Pinpoint the cell where the given text exists, returning its (x, y) midpoint coordinate. 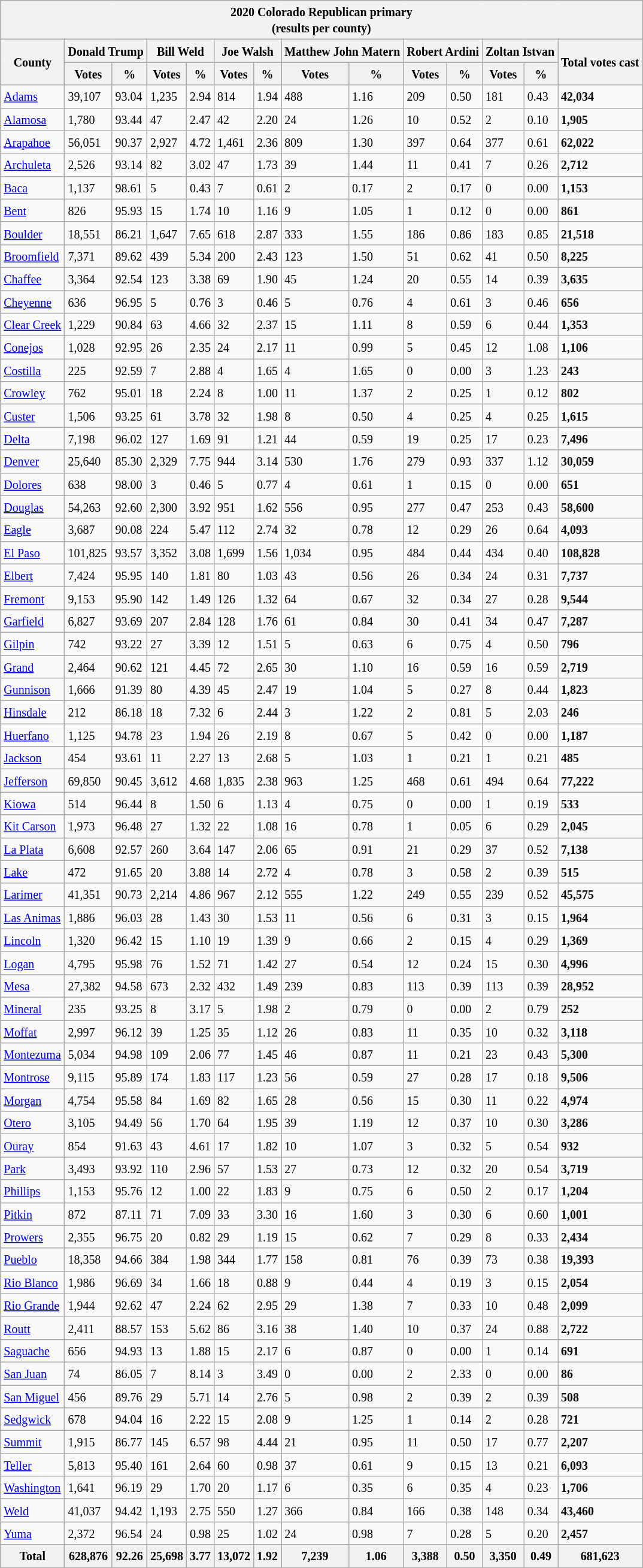
2.64 (200, 1465)
2.96 (200, 1168)
2,045 (600, 826)
2.19 (268, 735)
1,369 (600, 940)
Ouray (32, 1146)
468 (425, 781)
Sedgwick (32, 1419)
30,059 (600, 461)
0.22 (541, 1100)
Bent (32, 210)
2.75 (200, 1510)
96.95 (129, 301)
508 (600, 1397)
158 (315, 1259)
1.81 (200, 575)
2.27 (200, 758)
2,214 (166, 895)
Robert Ardini (443, 51)
0.91 (376, 849)
2.33 (465, 1373)
0.93 (465, 461)
2,722 (600, 1328)
98.61 (129, 188)
742 (89, 643)
96.54 (129, 1533)
92.59 (129, 370)
96.19 (129, 1488)
2.87 (268, 233)
2.76 (268, 1397)
Kit Carson (32, 826)
Larimer (32, 895)
7.75 (200, 461)
3.92 (200, 507)
0.48 (541, 1305)
86.21 (129, 233)
0.82 (200, 1237)
4.66 (200, 325)
2.94 (200, 96)
384 (166, 1259)
84 (166, 1100)
224 (166, 530)
Montezuma (32, 1055)
La Plata (32, 849)
Baca (32, 188)
1.92 (268, 1556)
7,239 (315, 1556)
235 (89, 1008)
Lake (32, 872)
2.68 (268, 758)
121 (166, 667)
796 (600, 643)
277 (425, 507)
2,207 (600, 1442)
249 (425, 895)
7,424 (89, 575)
2,372 (89, 1533)
8,225 (600, 256)
3.14 (268, 461)
252 (600, 1008)
802 (600, 393)
9,115 (89, 1077)
95.90 (129, 598)
Donald Trump (106, 51)
243 (600, 370)
3.17 (200, 1008)
3,118 (600, 1031)
95.89 (129, 1077)
94.42 (129, 1510)
60 (234, 1465)
3.16 (268, 1328)
Morgan (32, 1100)
93.69 (129, 621)
472 (89, 872)
27,382 (89, 986)
91 (234, 439)
54,263 (89, 507)
932 (600, 1146)
1,353 (600, 325)
Lincoln (32, 940)
25 (234, 1533)
2.12 (268, 895)
77 (234, 1055)
344 (234, 1259)
1.11 (376, 325)
Rio Grande (32, 1305)
246 (600, 712)
1.66 (200, 1282)
638 (89, 484)
550 (234, 1510)
1,229 (89, 325)
41 (504, 256)
95.40 (129, 1465)
5,813 (89, 1465)
0.49 (541, 1556)
96.42 (129, 940)
94.78 (129, 735)
3,493 (89, 1168)
51 (425, 256)
90.84 (129, 325)
101,825 (89, 552)
4.86 (200, 895)
88.57 (129, 1328)
7.09 (200, 1214)
3.08 (200, 552)
1.17 (268, 1488)
Gunnison (32, 690)
153 (166, 1328)
7,287 (600, 621)
128 (234, 621)
1,125 (89, 735)
1,506 (89, 416)
1,944 (89, 1305)
93.04 (129, 96)
Mineral (32, 1008)
0.20 (541, 1533)
2.88 (200, 370)
5.62 (200, 1328)
4,093 (600, 530)
1.74 (200, 210)
72 (234, 667)
4.72 (200, 142)
Phillips (32, 1191)
69 (234, 279)
San Juan (32, 1373)
673 (166, 986)
3.02 (200, 165)
1,193 (166, 1510)
7,138 (600, 849)
944 (234, 461)
515 (600, 872)
18,358 (89, 1259)
279 (425, 461)
1.39 (268, 940)
174 (166, 1077)
73 (504, 1259)
145 (166, 1442)
43,460 (600, 1510)
3,612 (166, 781)
4.45 (200, 667)
El Paso (32, 552)
951 (234, 507)
Grand (32, 667)
1,461 (234, 142)
1.27 (268, 1510)
Archuleta (32, 165)
3,286 (600, 1123)
77,222 (600, 781)
6,827 (89, 621)
1,780 (89, 119)
1.40 (376, 1328)
142 (166, 598)
Montrose (32, 1077)
74 (89, 1373)
186 (425, 233)
62 (234, 1305)
8.14 (200, 1373)
96.03 (129, 917)
86.77 (129, 1442)
93.14 (129, 165)
2.08 (268, 1419)
3,364 (89, 279)
2.74 (268, 530)
7.65 (200, 233)
1,106 (600, 348)
161 (166, 1465)
3,352 (166, 552)
2.22 (200, 1419)
Routt (32, 1328)
1.05 (376, 210)
494 (504, 781)
Dolores (32, 484)
93.57 (129, 552)
Logan (32, 963)
814 (234, 96)
Total (32, 1556)
2,434 (600, 1237)
89.76 (129, 1397)
9,544 (600, 598)
0.85 (541, 233)
Adams (32, 96)
2,464 (89, 667)
439 (166, 256)
1,204 (600, 1191)
6,093 (600, 1465)
90.73 (129, 895)
2,526 (89, 165)
3.78 (200, 416)
13,072 (234, 1556)
678 (89, 1419)
1.30 (376, 142)
58,600 (600, 507)
Douglas (32, 507)
1,835 (234, 781)
4,795 (89, 963)
Summit (32, 1442)
96.12 (129, 1031)
86.05 (129, 1373)
7,198 (89, 439)
21,518 (600, 233)
1,706 (600, 1488)
4.44 (268, 1442)
Custer (32, 416)
1.37 (376, 393)
3,350 (504, 1556)
2.38 (268, 781)
2.72 (268, 872)
92.62 (129, 1305)
1.42 (268, 963)
Denver (32, 461)
92.57 (129, 849)
28,952 (600, 986)
4,974 (600, 1100)
0.86 (465, 233)
530 (315, 461)
1,028 (89, 348)
90.08 (129, 530)
1,615 (600, 416)
95.58 (129, 1100)
1.44 (376, 165)
69,850 (89, 781)
1.38 (376, 1305)
1,001 (600, 1214)
0.60 (541, 1214)
95.98 (129, 963)
110 (166, 1168)
Alamosa (32, 119)
County (32, 62)
721 (600, 1419)
3.38 (200, 279)
2.36 (268, 142)
112 (234, 530)
18,551 (89, 233)
Rio Blanco (32, 1282)
1.45 (268, 1055)
2020 Colorado Republican primary(results per county) (321, 20)
4,754 (89, 1100)
Joe Walsh (248, 51)
140 (166, 575)
872 (89, 1214)
826 (89, 210)
4.39 (200, 690)
Kiowa (32, 803)
1,886 (89, 917)
1.82 (268, 1146)
91.65 (129, 872)
1.02 (268, 1533)
260 (166, 849)
Zoltan Istvan (520, 51)
90.45 (129, 781)
1.88 (200, 1351)
2.95 (268, 1305)
Costilla (32, 370)
7,371 (89, 256)
1.06 (376, 1556)
0.42 (465, 735)
Crowley (32, 393)
2,300 (166, 507)
0.18 (541, 1077)
7.32 (200, 712)
0.10 (541, 119)
46 (315, 1055)
96.48 (129, 826)
681,623 (600, 1556)
2,054 (600, 1282)
0.40 (541, 552)
166 (425, 1510)
691 (600, 1351)
1.26 (376, 119)
Saguache (32, 1351)
Park (32, 1168)
62,022 (600, 142)
5,034 (89, 1055)
854 (89, 1146)
Jefferson (32, 781)
94.58 (129, 986)
86.18 (129, 712)
628,876 (89, 1556)
366 (315, 1510)
93.92 (129, 1168)
3.39 (200, 643)
1.51 (268, 643)
Total votes cast (600, 62)
5.71 (200, 1397)
Bill Weld (180, 51)
0.27 (465, 690)
Otero (32, 1123)
Mesa (32, 986)
96.02 (129, 439)
Cheyenne (32, 301)
6.57 (200, 1442)
25,698 (166, 1556)
200 (234, 256)
45,575 (600, 895)
5.34 (200, 256)
253 (504, 507)
63 (166, 325)
1,699 (234, 552)
Washington (32, 1488)
1,647 (166, 233)
3,388 (425, 1556)
Huerfano (32, 735)
1,915 (89, 1442)
0.66 (376, 940)
2.65 (268, 667)
92.60 (129, 507)
Chaffee (32, 279)
6,608 (89, 849)
967 (234, 895)
148 (504, 1510)
19,393 (600, 1259)
89.62 (129, 256)
3.30 (268, 1214)
1,320 (89, 940)
2,411 (89, 1328)
41,351 (89, 895)
0.05 (465, 826)
432 (234, 986)
225 (89, 370)
126 (234, 598)
0.45 (465, 348)
1,034 (315, 552)
0.63 (376, 643)
456 (89, 1397)
434 (504, 552)
555 (315, 895)
809 (315, 142)
3,635 (600, 279)
485 (600, 758)
4.61 (200, 1146)
181 (504, 96)
Teller (32, 1465)
333 (315, 233)
651 (600, 484)
2.35 (200, 348)
1.73 (268, 165)
0.73 (376, 1168)
1.90 (268, 279)
98.00 (129, 484)
96.69 (129, 1282)
2,719 (600, 667)
Pueblo (32, 1259)
454 (89, 758)
2.43 (268, 256)
0.99 (376, 348)
1.21 (268, 439)
0.26 (541, 165)
39,107 (89, 96)
1.77 (268, 1259)
514 (89, 803)
90.37 (129, 142)
963 (315, 781)
3.49 (268, 1373)
556 (315, 507)
Conejos (32, 348)
2.37 (268, 325)
1.04 (376, 690)
95.93 (129, 210)
1,964 (600, 917)
861 (600, 210)
1.95 (268, 1123)
3,719 (600, 1168)
9,506 (600, 1077)
1.24 (376, 279)
108,828 (600, 552)
397 (425, 142)
35 (234, 1031)
94.49 (129, 1123)
2,712 (600, 165)
Yuma (32, 1533)
1,235 (166, 96)
1.43 (200, 917)
0.24 (465, 963)
1.13 (268, 803)
1,986 (89, 1282)
5,300 (600, 1055)
95.95 (129, 575)
Garfield (32, 621)
42,034 (600, 96)
2,329 (166, 461)
Weld (32, 1510)
1.56 (268, 552)
98 (234, 1442)
762 (89, 393)
Clear Creek (32, 325)
533 (600, 803)
1,641 (89, 1488)
3.64 (200, 849)
2,997 (89, 1031)
Las Animas (32, 917)
93.44 (129, 119)
56,051 (89, 142)
Pitkin (32, 1214)
85.30 (129, 461)
San Miguel (32, 1397)
Delta (32, 439)
1.62 (268, 507)
2.44 (268, 712)
96.44 (129, 803)
95.76 (129, 1191)
94.98 (129, 1055)
1,187 (600, 735)
2.84 (200, 621)
Arapahoe (32, 142)
91.63 (129, 1146)
212 (89, 712)
44 (315, 439)
94.93 (129, 1351)
92.26 (129, 1556)
Moffat (32, 1031)
4.68 (200, 781)
Broomfield (32, 256)
337 (504, 461)
Prowers (32, 1237)
38 (315, 1328)
618 (234, 233)
2,099 (600, 1305)
94.66 (129, 1259)
1.60 (376, 1214)
2,927 (166, 142)
209 (425, 96)
93.61 (129, 758)
1,973 (89, 826)
3.88 (200, 872)
183 (504, 233)
Elbert (32, 575)
5.47 (200, 530)
Matthew John Matern (342, 51)
Boulder (32, 233)
2,355 (89, 1237)
636 (89, 301)
65 (315, 849)
127 (166, 439)
96.75 (129, 1237)
2.03 (541, 712)
484 (425, 552)
1,137 (89, 188)
2.32 (200, 986)
9,153 (89, 598)
90.62 (129, 667)
33 (234, 1214)
1,666 (89, 690)
92.54 (129, 279)
1,905 (600, 119)
3.77 (200, 1556)
147 (234, 849)
488 (315, 96)
1.52 (200, 963)
207 (166, 621)
93.22 (129, 643)
2,457 (600, 1533)
94.04 (129, 1419)
1.07 (376, 1146)
3,105 (89, 1123)
87.11 (129, 1214)
57 (234, 1168)
4,996 (600, 963)
92.95 (129, 348)
1.55 (376, 233)
42 (234, 119)
Hinsdale (32, 712)
Gilpin (32, 643)
377 (504, 142)
0.58 (465, 872)
7,737 (600, 575)
109 (166, 1055)
41,037 (89, 1510)
25,640 (89, 461)
95.01 (129, 393)
2.20 (268, 119)
Eagle (32, 530)
Fremont (32, 598)
3,687 (89, 530)
Jackson (32, 758)
1,823 (600, 690)
117 (234, 1077)
7,496 (600, 439)
91.39 (129, 690)
